Identify which cell holds the provided text, then report its [X, Y] central coordinate. 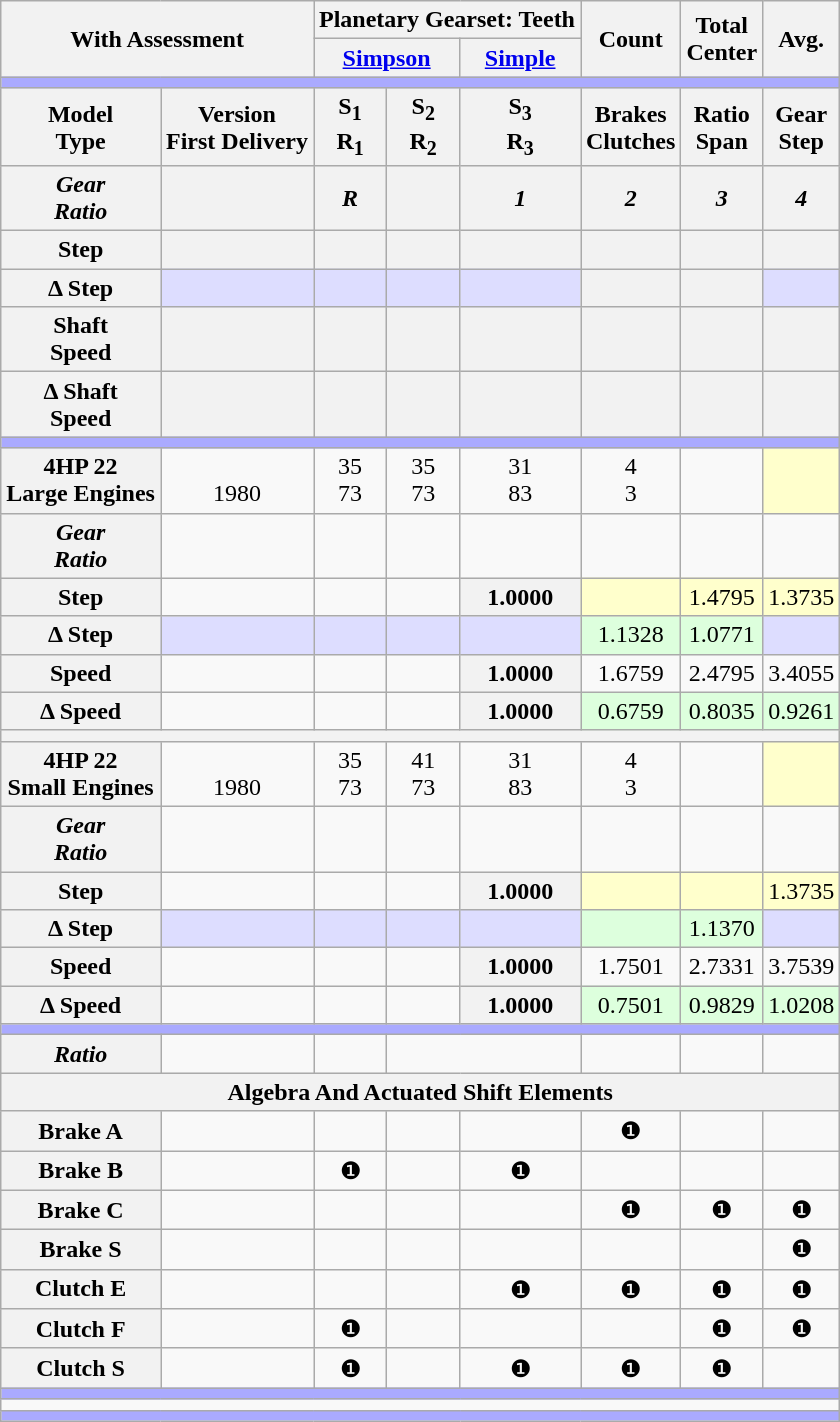
Count [630, 39]
Δ ShaftSpeed [81, 404]
1.0771 [722, 635]
With Assessment [158, 39]
3.4055 [802, 673]
3 [722, 198]
2.4795 [722, 673]
ShaftSpeed [81, 340]
VersionFirst Delivery [236, 127]
1 [520, 198]
Brake A [81, 1131]
S1R1 [350, 127]
3.7539 [802, 967]
2 [630, 198]
0.9261 [802, 711]
S2R2 [424, 127]
4HP 22Large Engines [81, 480]
S3R3 [520, 127]
1.1370 [722, 929]
0.6759 [630, 711]
4 [802, 198]
0.7501 [630, 1005]
Ratio [81, 1054]
Simple [520, 58]
Algebra And Actuated Shift Elements [420, 1092]
RatioSpan [722, 127]
1.0208 [802, 1005]
Simpson [387, 58]
1.4795 [722, 597]
Brake B [81, 1170]
4HP 22Small Engines [81, 774]
4173 [424, 774]
Brake S [81, 1250]
Brake C [81, 1210]
R [350, 198]
Avg. [802, 39]
GearStep [802, 127]
Clutch F [81, 1329]
1.6759 [630, 673]
1.7501 [630, 967]
Planetary Gearset: Teeth [448, 20]
2.7331 [722, 967]
1.1328 [630, 635]
ModelType [81, 127]
BrakesClutches [630, 127]
0.9829 [722, 1005]
Clutch S [81, 1368]
Clutch E [81, 1289]
TotalCenter [722, 39]
0.8035 [722, 711]
